Return the (x, y) coordinate for the center point of the cell that contains the specified text.  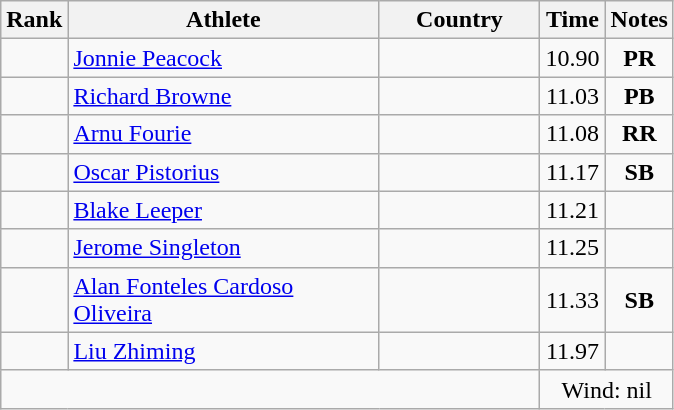
Oscar Pistorius (224, 172)
Blake Leeper (224, 210)
Liu Zhiming (224, 351)
10.90 (572, 58)
RR (639, 134)
Jonnie Peacock (224, 58)
Wind: nil (606, 389)
11.17 (572, 172)
Alan Fonteles Cardoso Oliveira (224, 300)
PR (639, 58)
Country (460, 20)
11.03 (572, 96)
Richard Browne (224, 96)
Notes (639, 20)
Arnu Fourie (224, 134)
Rank (34, 20)
11.25 (572, 248)
11.21 (572, 210)
11.33 (572, 300)
11.97 (572, 351)
11.08 (572, 134)
PB (639, 96)
Time (572, 20)
Jerome Singleton (224, 248)
Athlete (224, 20)
